Scan for the cell matching the given text and deliver its [X, Y] coordinate at center. 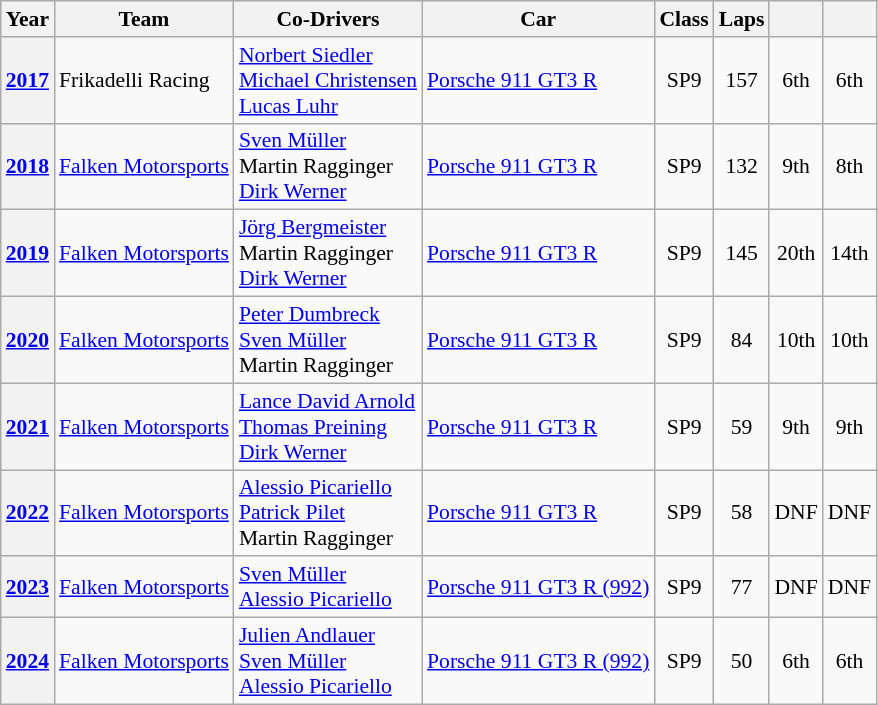
2018 [28, 166]
2020 [28, 340]
Sven Müller Martin Ragginger Dirk Werner [328, 166]
2024 [28, 662]
14th [850, 254]
2017 [28, 80]
145 [742, 254]
Class [684, 19]
20th [796, 254]
Sven Müller Alessio Picariello [328, 588]
Julien Andlauer Sven Müller Alessio Picariello [328, 662]
157 [742, 80]
Frikadelli Racing [144, 80]
59 [742, 426]
77 [742, 588]
Team [144, 19]
Car [538, 19]
2023 [28, 588]
Lance David Arnold Thomas Preining Dirk Werner [328, 426]
Peter Dumbreck Sven Müller Martin Ragginger [328, 340]
2022 [28, 514]
Co-Drivers [328, 19]
50 [742, 662]
Laps [742, 19]
132 [742, 166]
Norbert Siedler Michael Christensen Lucas Luhr [328, 80]
2021 [28, 426]
84 [742, 340]
2019 [28, 254]
Year [28, 19]
8th [850, 166]
Jörg Bergmeister Martin Ragginger Dirk Werner [328, 254]
58 [742, 514]
Alessio Picariello Patrick Pilet Martin Ragginger [328, 514]
